Locate the cell with the specified text and output its [X, Y] center coordinate. 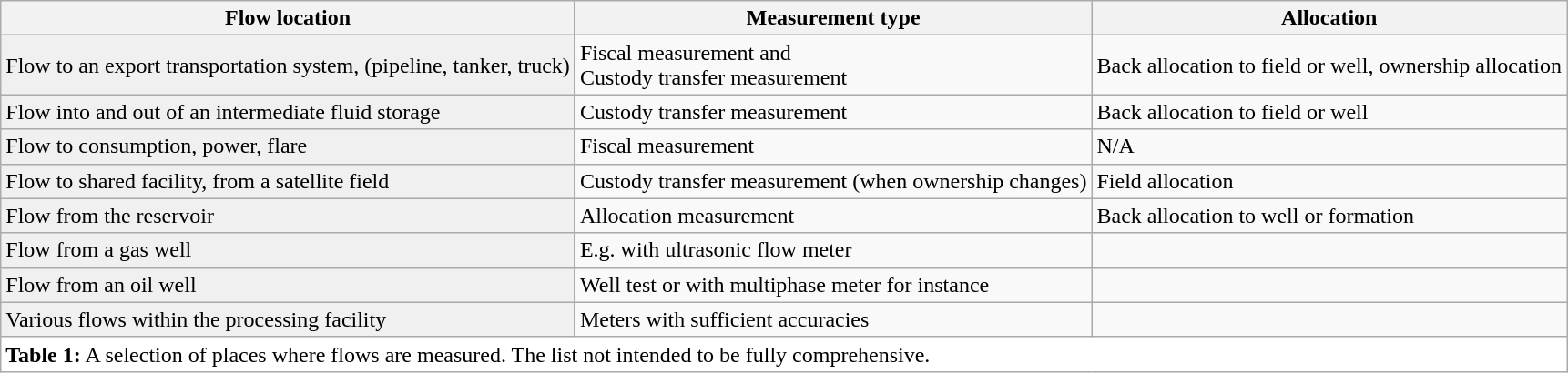
Flow to an export transportation system, (pipeline, tanker, truck) [288, 66]
Meters with sufficient accuracies [833, 319]
Table 1: A selection of places where flows are measured. The list not intended to be fully comprehensive. [784, 354]
Flow to shared facility, from a satellite field [288, 181]
Flow into and out of an intermediate fluid storage [288, 112]
Measurement type [833, 18]
Back allocation to field or well, ownership allocation [1329, 66]
Custody transfer measurement (when ownership changes) [833, 181]
Flow from an oil well [288, 285]
E.g. with ultrasonic flow meter [833, 250]
Field allocation [1329, 181]
Well test or with multiphase meter for instance [833, 285]
Allocation [1329, 18]
N/A [1329, 146]
Various flows within the processing facility [288, 319]
Fiscal measurement and Custody transfer measurement [833, 66]
Back allocation to well or formation [1329, 216]
Flow from the reservoir [288, 216]
Flow location [288, 18]
Allocation measurement [833, 216]
Flow to consumption, power, flare [288, 146]
Flow from a gas well [288, 250]
Custody transfer measurement [833, 112]
Fiscal measurement [833, 146]
Back allocation to field or well [1329, 112]
